Provide the [X, Y] coordinate of the cell's center where the given text is located.  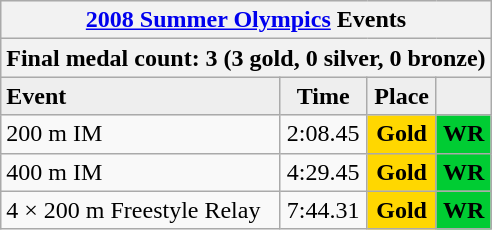
Event [140, 96]
200 m IM [140, 134]
7:44.31 [323, 210]
Time [323, 96]
400 m IM [140, 172]
2:08.45 [323, 134]
4:29.45 [323, 172]
Final medal count: 3 (3 gold, 0 silver, 0 bronze) [246, 58]
Place [402, 96]
4 × 200 m Freestyle Relay [140, 210]
2008 Summer Olympics Events [246, 20]
